From the cell containing the given text, extract its center point as (x, y) coordinate. 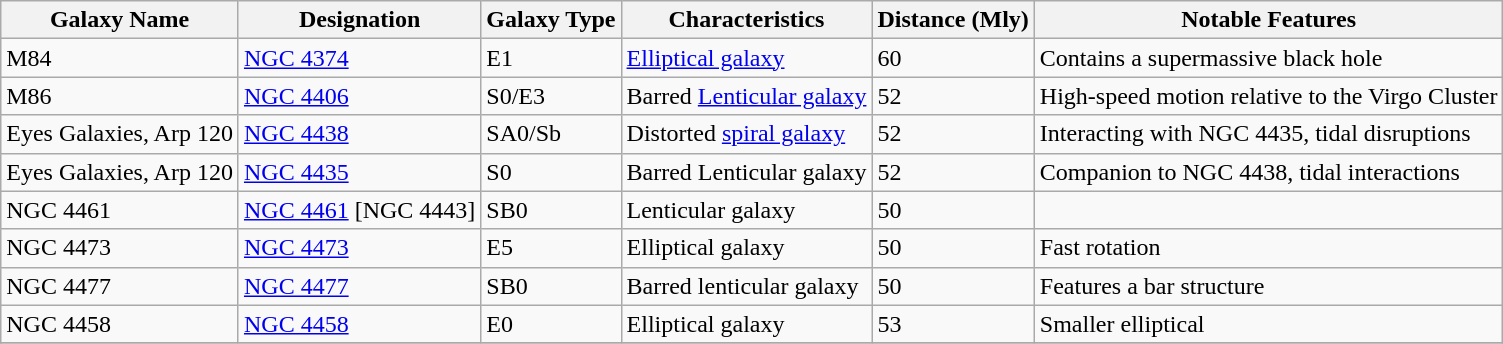
E0 (551, 324)
Distance (Mly) (953, 20)
M86 (120, 96)
NGC 4374 (359, 58)
Companion to NGC 4438, tidal interactions (1268, 172)
Smaller elliptical (1268, 324)
E1 (551, 58)
Notable Features (1268, 20)
NGC 4461 (120, 210)
Distorted spiral galaxy (746, 134)
Features a bar structure (1268, 286)
E5 (551, 248)
S0/E3 (551, 96)
Characteristics (746, 20)
M84 (120, 58)
Interacting with NGC 4435, tidal disruptions (1268, 134)
Designation (359, 20)
Galaxy Name (120, 20)
Lenticular galaxy (746, 210)
SA0/Sb (551, 134)
Fast rotation (1268, 248)
Contains a supermassive black hole (1268, 58)
NGC 4435 (359, 172)
High-speed motion relative to the Virgo Cluster (1268, 96)
NGC 4438 (359, 134)
S0 (551, 172)
60 (953, 58)
Galaxy Type (551, 20)
NGC 4461 [NGC 4443] (359, 210)
NGC 4406 (359, 96)
Barred lenticular galaxy (746, 286)
53 (953, 324)
